Search for the cell housing the specified text and yield its (X, Y) center coordinate. 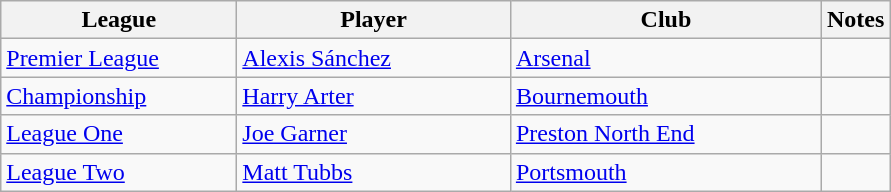
Bournemouth (666, 96)
Alexis Sánchez (374, 58)
Player (374, 20)
Joe Garner (374, 134)
Harry Arter (374, 96)
Preston North End (666, 134)
League Two (119, 172)
Club (666, 20)
League (119, 20)
Notes (855, 20)
League One (119, 134)
Portsmouth (666, 172)
Arsenal (666, 58)
Championship (119, 96)
Premier League (119, 58)
Matt Tubbs (374, 172)
